Find where the given text appears and provide that cell's center as (X, Y) coordinate. 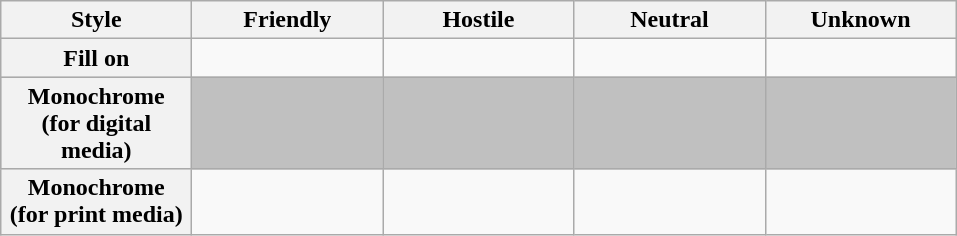
Unknown (860, 20)
Fill on (96, 58)
Style (96, 20)
Friendly (288, 20)
Monochrome (for digital media) (96, 123)
Hostile (478, 20)
Monochrome (for print media) (96, 202)
Neutral (670, 20)
